Identify which cell holds the provided text, then report its [X, Y] central coordinate. 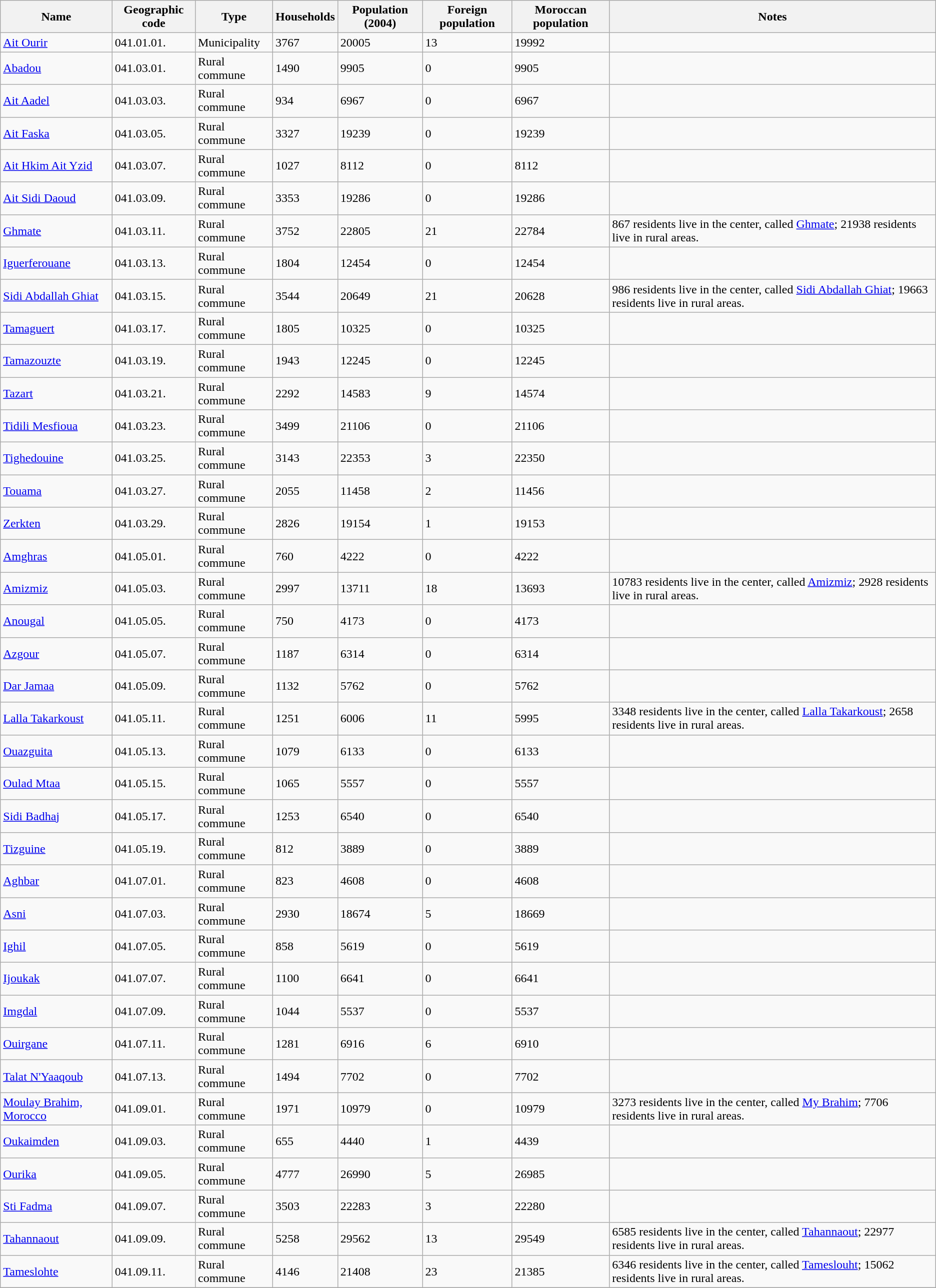
Zerkten [56, 524]
041.07.05. [153, 947]
041.03.25. [153, 459]
3273 residents live in the center, called My Brahim; 7706 residents live in rural areas. [772, 1109]
041.05.03. [153, 589]
760 [305, 556]
29549 [561, 1239]
26985 [561, 1174]
041.03.09. [153, 198]
2930 [305, 914]
Iguerferouane [56, 263]
18674 [380, 914]
Tamaguert [56, 328]
1971 [305, 1109]
20005 [380, 42]
Households [305, 17]
Ouazguita [56, 751]
041.07.13. [153, 1077]
750 [305, 621]
19992 [561, 42]
986 residents live in the center, called Sidi Abdallah Ghiat; 19663 residents live in rural areas. [772, 296]
2997 [305, 589]
041.03.23. [153, 426]
655 [305, 1142]
041.01.01. [153, 42]
Imgdal [56, 1012]
041.03.01. [153, 68]
6916 [380, 1044]
3353 [305, 198]
29562 [380, 1239]
22283 [380, 1207]
1805 [305, 328]
Ait Aadel [56, 101]
9 [467, 393]
041.05.01. [153, 556]
Dar Jamaa [56, 686]
1187 [305, 654]
Touama [56, 491]
3767 [305, 42]
Lalla Takarkoust [56, 719]
1251 [305, 719]
Ait Hkim Ait Yzid [56, 166]
041.03.21. [153, 393]
041.07.11. [153, 1044]
Tahannaout [56, 1239]
041.03.17. [153, 328]
Oulad Mtaa [56, 784]
19153 [561, 524]
Ait Sidi Daoud [56, 198]
Oukaimden [56, 1142]
1132 [305, 686]
3143 [305, 459]
Sidi Abdallah Ghiat [56, 296]
14583 [380, 393]
041.07.09. [153, 1012]
Tamazouzte [56, 361]
Aghbar [56, 881]
1079 [305, 751]
20649 [380, 296]
6346 residents live in the center, called Tameslouht; 15062 residents live in rural areas. [772, 1272]
041.03.19. [153, 361]
18 [467, 589]
20628 [561, 296]
812 [305, 849]
041.07.03. [153, 914]
1027 [305, 166]
1943 [305, 361]
Ourika [56, 1174]
Amizmiz [56, 589]
22353 [380, 459]
22280 [561, 1207]
041.05.17. [153, 816]
041.09.01. [153, 1109]
21385 [561, 1272]
1490 [305, 68]
041.03.07. [153, 166]
2826 [305, 524]
14574 [561, 393]
4146 [305, 1272]
Ghmate [56, 231]
041.09.03. [153, 1142]
Notes [772, 17]
10783 residents live in the center, called Amizmiz; 2928 residents live in rural areas. [772, 589]
Foreign population [467, 17]
041.03.11. [153, 231]
041.03.15. [153, 296]
3348 residents live in the center, called Lalla Takarkoust; 2658 residents live in rural areas. [772, 719]
3544 [305, 296]
Tidili Mesfioua [56, 426]
3503 [305, 1207]
041.05.09. [153, 686]
858 [305, 947]
18669 [561, 914]
1253 [305, 816]
Name [56, 17]
4440 [380, 1142]
041.03.03. [153, 101]
6006 [380, 719]
3499 [305, 426]
Ighil [56, 947]
4777 [305, 1174]
11456 [561, 491]
19154 [380, 524]
Municipality [234, 42]
2292 [305, 393]
Ijoukak [56, 979]
6 [467, 1044]
041.09.05. [153, 1174]
22805 [380, 231]
5258 [305, 1239]
13693 [561, 589]
2 [467, 491]
041.07.01. [153, 881]
13711 [380, 589]
5995 [561, 719]
041.05.13. [153, 751]
Tazart [56, 393]
041.03.29. [153, 524]
1100 [305, 979]
Type [234, 17]
041.05.07. [153, 654]
Abadou [56, 68]
041.03.05. [153, 133]
22784 [561, 231]
041.07.07. [153, 979]
11 [467, 719]
041.09.11. [153, 1272]
823 [305, 881]
Tameslohte [56, 1272]
Geographic code [153, 17]
041.05.11. [153, 719]
041.03.13. [153, 263]
041.05.19. [153, 849]
26990 [380, 1174]
1065 [305, 784]
Sti Fadma [56, 1207]
Tighedouine [56, 459]
1494 [305, 1077]
Sidi Badhaj [56, 816]
Ait Faska [56, 133]
Moulay Brahim, Morocco [56, 1109]
4439 [561, 1142]
Ait Ourir [56, 42]
1044 [305, 1012]
6585 residents live in the center, called Tahannaout; 22977 residents live in rural areas. [772, 1239]
Ouirgane [56, 1044]
041.09.07. [153, 1207]
1804 [305, 263]
3327 [305, 133]
23 [467, 1272]
Amghras [56, 556]
22350 [561, 459]
2055 [305, 491]
Anougal [56, 621]
Moroccan population [561, 17]
041.05.15. [153, 784]
041.03.27. [153, 491]
867 residents live in the center, called Ghmate; 21938 residents live in rural areas. [772, 231]
041.09.09. [153, 1239]
Talat N'Yaaqoub [56, 1077]
041.05.05. [153, 621]
934 [305, 101]
21408 [380, 1272]
1281 [305, 1044]
3752 [305, 231]
6910 [561, 1044]
Tizguine [56, 849]
Asni [56, 914]
Population (2004) [380, 17]
Azgour [56, 654]
11458 [380, 491]
